Return (X, Y) of the center of cell containing provided text 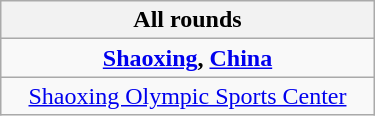
Shaoxing Olympic Sports Center (188, 96)
All rounds (188, 20)
Shaoxing, China (188, 58)
